Locate the cell with the specified text and output its (X, Y) center coordinate. 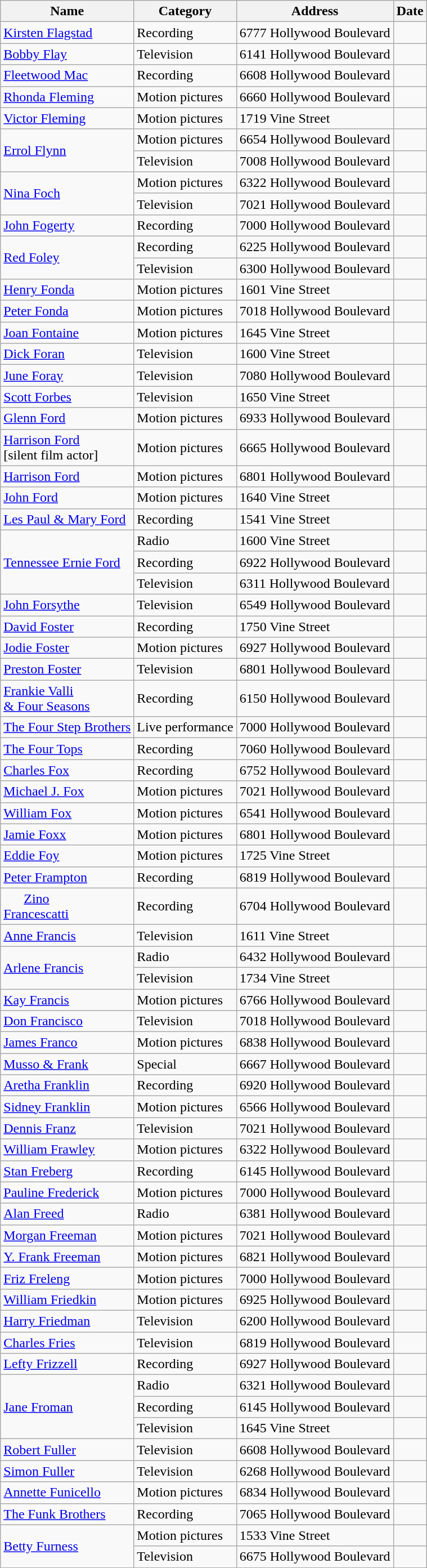
Musso & Frank (68, 1064)
Pauline Frederick (68, 1192)
Jamie Foxx (68, 834)
Dennis Franz (68, 1128)
John Fogerty (68, 225)
6654 Hollywood Boulevard (315, 140)
7065 Hollywood Boulevard (315, 1514)
6268 Hollywood Boulevard (315, 1471)
Eddie Foy (68, 856)
1719 Vine Street (315, 118)
Peter Frampton (68, 877)
Robert Fuller (68, 1450)
David Foster (68, 627)
Date (410, 11)
6660 Hollywood Boulevard (315, 97)
Live performance (185, 727)
Morgan Freeman (68, 1235)
William Fox (68, 813)
The Four Tops (68, 749)
1725 Vine Street (315, 856)
Betty Furness (68, 1546)
6766 Hollywood Boulevard (315, 999)
6381 Hollywood Boulevard (315, 1214)
James Franco (68, 1043)
1611 Vine Street (315, 935)
6920 Hollywood Boulevard (315, 1085)
6432 Hollywood Boulevard (315, 957)
1541 Vine Street (315, 519)
6838 Hollywood Boulevard (315, 1043)
Annette Funicello (68, 1493)
Kirsten Flagstad (68, 33)
Charles Fox (68, 770)
7060 Hollywood Boulevard (315, 749)
1650 Vine Street (315, 397)
Frankie Valli& Four Seasons (68, 698)
6321 Hollywood Boulevard (315, 1386)
Sidney Franklin (68, 1107)
1601 Vine Street (315, 290)
Charles Fries (68, 1343)
Nina Foch (68, 193)
6675 Hollywood Boulevard (315, 1557)
6141 Hollywood Boulevard (315, 54)
6200 Hollywood Boulevard (315, 1321)
The Funk Brothers (68, 1514)
Peter Fonda (68, 311)
John Forsythe (68, 605)
1734 Vine Street (315, 978)
Alan Freed (68, 1214)
Y. Frank Freeman (68, 1257)
Michael J. Fox (68, 792)
Stan Freberg (68, 1171)
6225 Hollywood Boulevard (315, 247)
Lefty Frizzell (68, 1364)
6834 Hollywood Boulevard (315, 1493)
6150 Hollywood Boulevard (315, 698)
7008 Hollywood Boulevard (315, 161)
6777 Hollywood Boulevard (315, 33)
Scott Forbes (68, 397)
Joan Fontaine (68, 333)
1640 Vine Street (315, 498)
Red Foley (68, 257)
6925 Hollywood Boulevard (315, 1299)
7080 Hollywood Boulevard (315, 376)
Bobby Flay (68, 54)
Address (315, 11)
Victor Fleming (68, 118)
Jodie Foster (68, 648)
Henry Fonda (68, 290)
6541 Hollywood Boulevard (315, 813)
Category (185, 11)
6667 Hollywood Boulevard (315, 1064)
Anne Francis (68, 935)
6300 Hollywood Boulevard (315, 269)
Harrison Ford[silent film actor] (68, 447)
Fleetwood Mac (68, 75)
ZinoFrancescatti (68, 906)
Tennessee Ernie Ford (68, 562)
Friz Freleng (68, 1278)
1750 Vine Street (315, 627)
Les Paul & Mary Ford (68, 519)
6821 Hollywood Boulevard (315, 1257)
Glenn Ford (68, 418)
6933 Hollywood Boulevard (315, 418)
The Four Step Brothers (68, 727)
Don Francisco (68, 1021)
Jane Froman (68, 1407)
6922 Hollywood Boulevard (315, 562)
1533 Vine Street (315, 1535)
6665 Hollywood Boulevard (315, 447)
Preston Foster (68, 669)
Arlene Francis (68, 967)
Harrison Ford (68, 476)
June Foray (68, 376)
Harry Friedman (68, 1321)
Simon Fuller (68, 1471)
William Frawley (68, 1150)
Errol Flynn (68, 150)
6566 Hollywood Boulevard (315, 1107)
6549 Hollywood Boulevard (315, 605)
6311 Hollywood Boulevard (315, 583)
Aretha Franklin (68, 1085)
Special (185, 1064)
John Ford (68, 498)
6704 Hollywood Boulevard (315, 906)
Rhonda Fleming (68, 97)
6752 Hollywood Boulevard (315, 770)
Kay Francis (68, 999)
Name (68, 11)
William Friedkin (68, 1299)
Dick Foran (68, 354)
